For the text-containing cell, return its midpoint in (x, y) coordinate format. 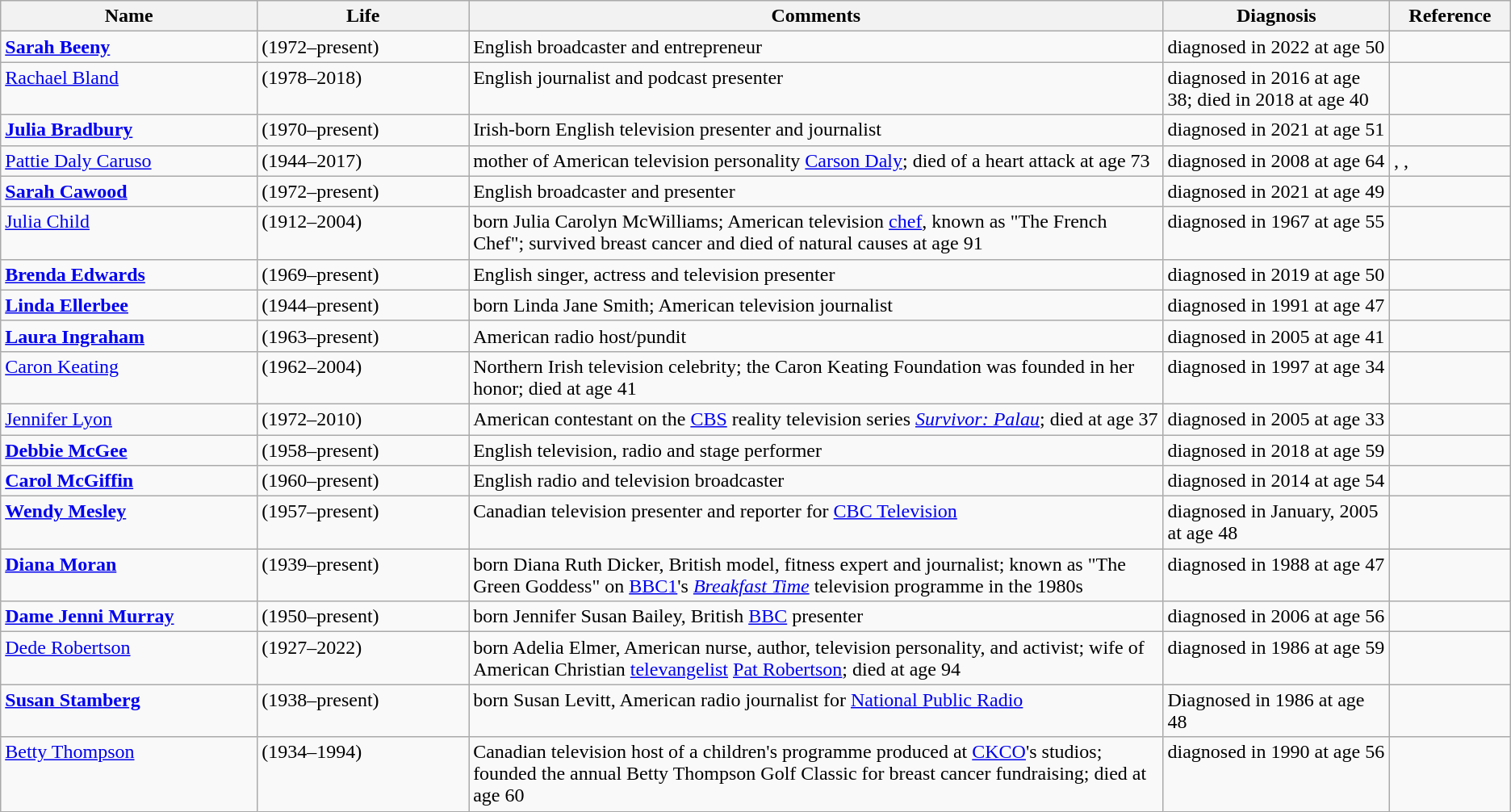
Reference (1450, 16)
Diana Moran (129, 575)
(1934–1994) (363, 774)
, , (1450, 161)
(1963–present) (363, 336)
(1958–present) (363, 450)
Canadian television presenter and reporter for CBC Television (816, 523)
diagnosed in 2018 at age 59 (1277, 450)
(1969–present) (363, 274)
Irish-born English television presenter and journalist (816, 130)
(1970–present) (363, 130)
diagnosed in 2005 at age 33 (1277, 419)
Comments (816, 16)
diagnosed in 1967 at age 55 (1277, 232)
(1912–2004) (363, 232)
American radio host/pundit (816, 336)
diagnosed in 2022 at age 50 (1277, 47)
English singer, actress and television presenter (816, 274)
Diagnosed in 1986 at age 48 (1277, 710)
born Susan Levitt, American radio journalist for National Public Radio (816, 710)
(1950–present) (363, 617)
(1972–2010) (363, 419)
diagnosed in 2005 at age 41 (1277, 336)
Julia Bradbury (129, 130)
diagnosed in 2008 at age 64 (1277, 161)
Jennifer Lyon (129, 419)
(1939–present) (363, 575)
Northern Irish television celebrity; the Caron Keating Foundation was founded in her honor; died at age 41 (816, 378)
diagnosed in January, 2005 at age 48 (1277, 523)
Carol McGiffin (129, 481)
American contestant on the CBS reality television series Survivor: Palau; died at age 37 (816, 419)
Linda Ellerbee (129, 305)
Name (129, 16)
Brenda Edwards (129, 274)
diagnosed in 2014 at age 54 (1277, 481)
Debbie McGee (129, 450)
Pattie Daly Caruso (129, 161)
English broadcaster and presenter (816, 191)
diagnosed in 2006 at age 56 (1277, 617)
(1960–present) (363, 481)
English journalist and podcast presenter (816, 89)
born Jennifer Susan Bailey, British BBC presenter (816, 617)
Susan Stamberg (129, 710)
Betty Thompson (129, 774)
(1978–2018) (363, 89)
Wendy Mesley (129, 523)
born Linda Jane Smith; American television journalist (816, 305)
born Julia Carolyn McWilliams; American television chef, known as "The French Chef"; survived breast cancer and died of natural causes at age 91 (816, 232)
Sarah Cawood (129, 191)
diagnosed in 2021 at age 49 (1277, 191)
diagnosed in 1997 at age 34 (1277, 378)
Dame Jenni Murray (129, 617)
diagnosed in 2016 at age 38; died in 2018 at age 40 (1277, 89)
Caron Keating (129, 378)
(1944–2017) (363, 161)
Sarah Beeny (129, 47)
Life (363, 16)
English radio and television broadcaster (816, 481)
Laura Ingraham (129, 336)
(1962–2004) (363, 378)
Diagnosis (1277, 16)
English broadcaster and entrepreneur (816, 47)
diagnosed in 1988 at age 47 (1277, 575)
diagnosed in 1991 at age 47 (1277, 305)
diagnosed in 2021 at age 51 (1277, 130)
diagnosed in 1990 at age 56 (1277, 774)
mother of American television personality Carson Daly; died of a heart attack at age 73 (816, 161)
diagnosed in 1986 at age 59 (1277, 659)
Dede Robertson (129, 659)
(1957–present) (363, 523)
Julia Child (129, 232)
(1938–present) (363, 710)
(1927–2022) (363, 659)
(1944–present) (363, 305)
English television, radio and stage performer (816, 450)
diagnosed in 2019 at age 50 (1277, 274)
Rachael Bland (129, 89)
